Scan for the cell matching the given text and deliver its (X, Y) coordinate at center. 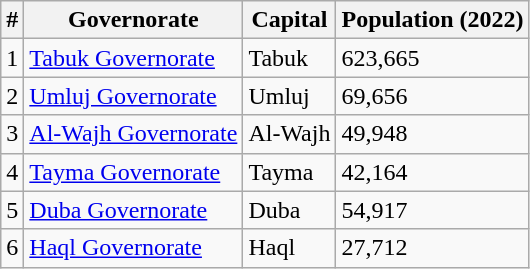
1 (12, 58)
Tayma (290, 172)
Capital (290, 20)
Duba Governorate (134, 210)
Umluj Governorate (134, 96)
Tabuk (290, 58)
6 (12, 248)
Haql (290, 248)
Haql Governorate (134, 248)
623,665 (432, 58)
54,917 (432, 210)
Al-Wajh (290, 134)
5 (12, 210)
27,712 (432, 248)
Tayma Governorate (134, 172)
Governorate (134, 20)
Al-Wajh Governorate (134, 134)
Tabuk Governorate (134, 58)
Umluj (290, 96)
Duba (290, 210)
2 (12, 96)
42,164 (432, 172)
Population (2022) (432, 20)
3 (12, 134)
49,948 (432, 134)
# (12, 20)
69,656 (432, 96)
4 (12, 172)
